From the cell containing the given text, extract its center point as (x, y) coordinate. 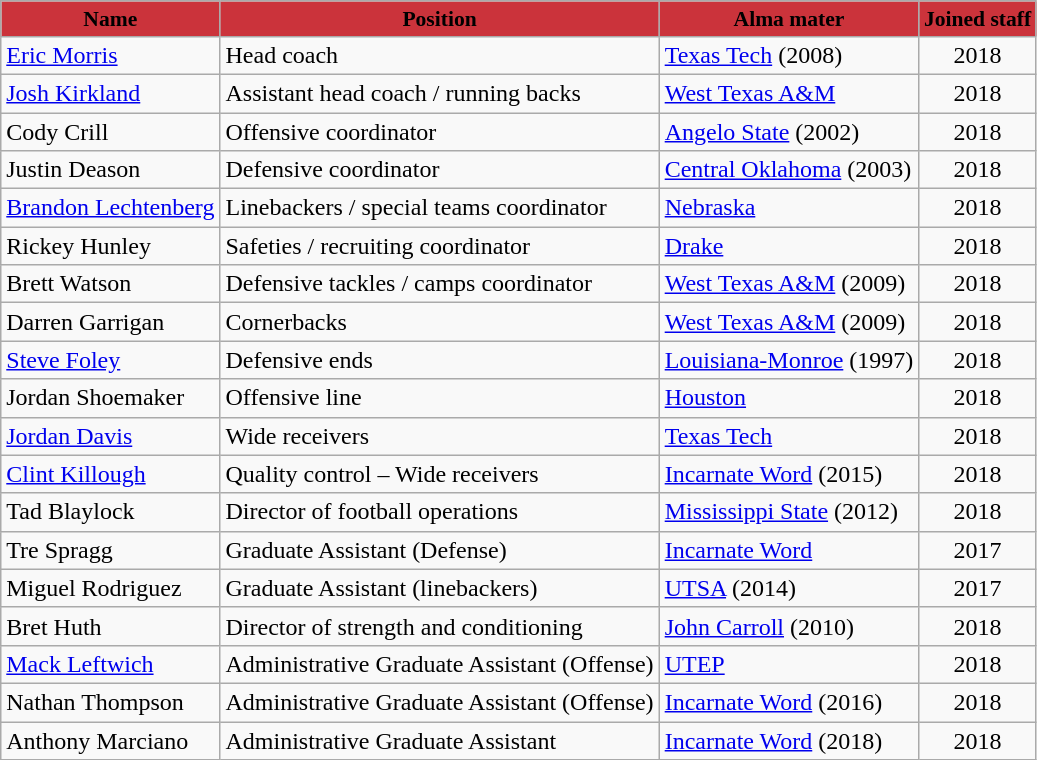
Mississippi State (2012) (789, 512)
Offensive line (440, 398)
Miguel Rodriguez (110, 588)
Incarnate Word (2015) (789, 474)
Joined staff (978, 19)
Defensive tackles / camps coordinator (440, 284)
Justin Deason (110, 170)
Linebackers / special teams coordinator (440, 208)
Wide receivers (440, 436)
West Texas A&M (789, 93)
Graduate Assistant (linebackers) (440, 588)
John Carroll (2010) (789, 626)
Name (110, 19)
Brett Watson (110, 284)
Tre Spragg (110, 550)
Drake (789, 246)
Offensive coordinator (440, 131)
Position (440, 19)
Eric Morris (110, 55)
Incarnate Word (2016) (789, 702)
Assistant head coach / running backs (440, 93)
Director of football operations (440, 512)
Louisiana-Monroe (1997) (789, 360)
Houston (789, 398)
Anthony Marciano (110, 741)
Angelo State (2002) (789, 131)
Central Oklahoma (2003) (789, 170)
Director of strength and conditioning (440, 626)
Quality control – Wide receivers (440, 474)
Cornerbacks (440, 322)
Graduate Assistant (Defense) (440, 550)
Tad Blaylock (110, 512)
Defensive ends (440, 360)
UTEP (789, 664)
Defensive coordinator (440, 170)
Alma mater (789, 19)
Clint Killough (110, 474)
Incarnate Word (789, 550)
Jordan Shoemaker (110, 398)
Texas Tech (2008) (789, 55)
Darren Garrigan (110, 322)
Incarnate Word (2018) (789, 741)
Cody Crill (110, 131)
UTSA (2014) (789, 588)
Nathan Thompson (110, 702)
Safeties / recruiting coordinator (440, 246)
Administrative Graduate Assistant (440, 741)
Bret Huth (110, 626)
Steve Foley (110, 360)
Josh Kirkland (110, 93)
Rickey Hunley (110, 246)
Jordan Davis (110, 436)
Texas Tech (789, 436)
Brandon Lechtenberg (110, 208)
Head coach (440, 55)
Nebraska (789, 208)
Mack Leftwich (110, 664)
